Identify which cell holds the provided text, then report its [X, Y] central coordinate. 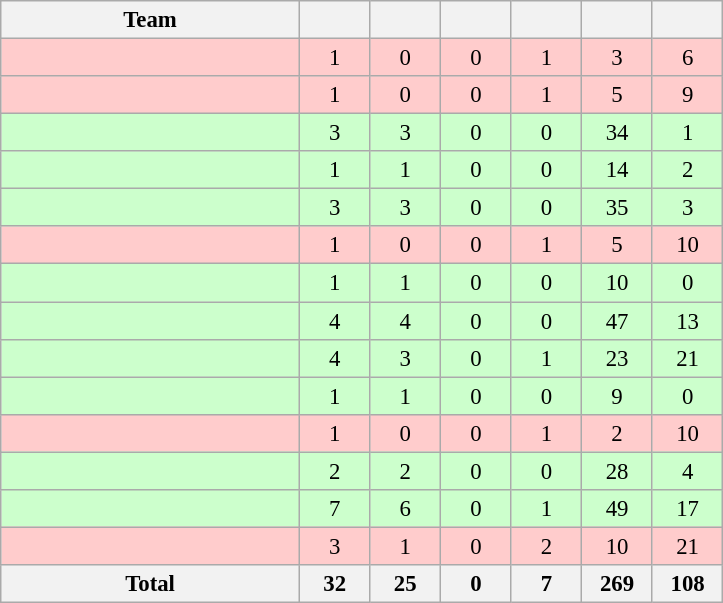
Total [150, 584]
25 [406, 584]
49 [618, 509]
269 [618, 584]
17 [688, 509]
32 [334, 584]
13 [688, 321]
14 [618, 170]
108 [688, 584]
23 [618, 358]
47 [618, 321]
28 [618, 471]
35 [618, 208]
Team [150, 20]
34 [618, 133]
